Output the [x, y] coordinate of the center of the cell containing the given text.  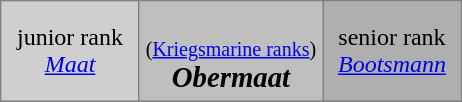
(Kriegsmarine ranks)Obermaat [231, 51]
senior rankBootsmann [392, 51]
junior rankMaat [70, 51]
